Return the [x, y] coordinate for the center point of the cell that contains the specified text.  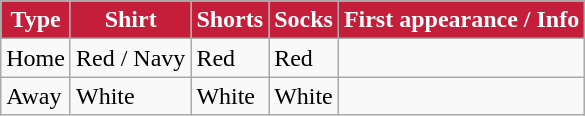
Shorts [230, 20]
Away [36, 96]
Type [36, 20]
Home [36, 58]
Red / Navy [130, 58]
Shirt [130, 20]
First appearance / Info [461, 20]
Socks [304, 20]
